Output the (X, Y) coordinate of the center of the cell containing the given text.  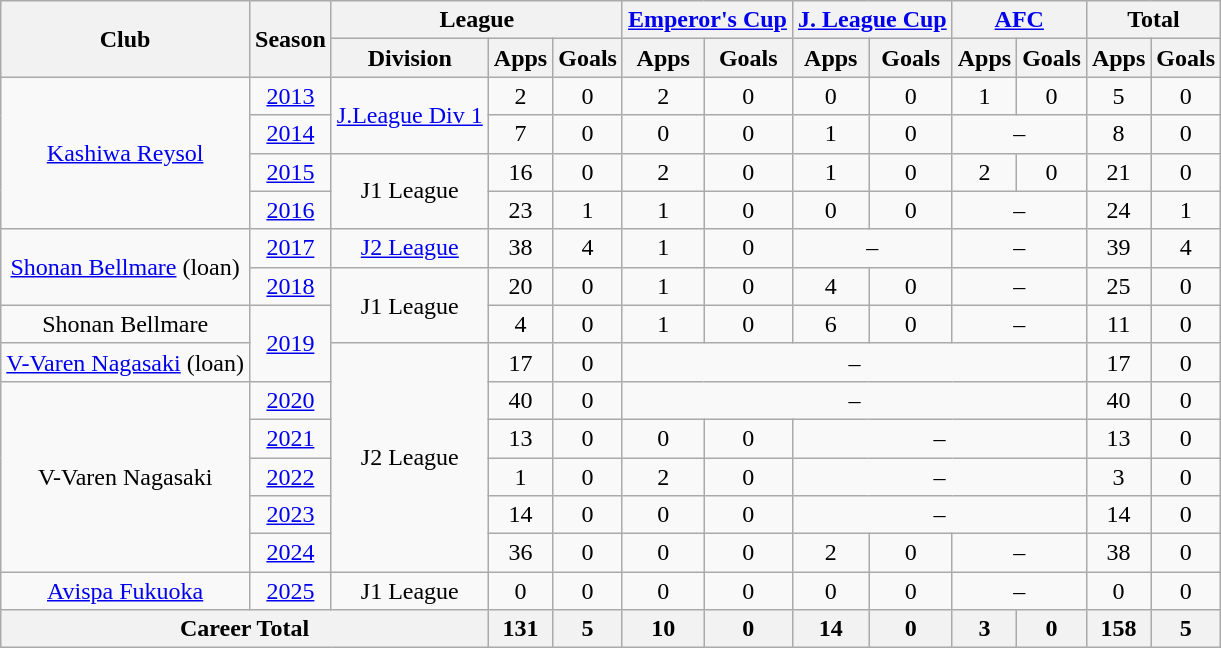
Shonan Bellmare (loan) (126, 267)
6 (830, 324)
Season (291, 39)
2017 (291, 248)
2016 (291, 210)
11 (1118, 324)
Shonan Bellmare (126, 324)
2021 (291, 438)
Kashiwa Reysol (126, 153)
2022 (291, 477)
AFC (1019, 20)
J. League Cup (872, 20)
21 (1118, 172)
Division (410, 58)
League (476, 20)
2014 (291, 134)
Total (1153, 20)
8 (1118, 134)
2025 (291, 591)
2024 (291, 553)
39 (1118, 248)
25 (1118, 286)
131 (520, 629)
V-Varen Nagasaki (loan) (126, 362)
2020 (291, 400)
24 (1118, 210)
2023 (291, 515)
23 (520, 210)
Club (126, 39)
158 (1118, 629)
2019 (291, 343)
7 (520, 134)
J.League Div 1 (410, 115)
10 (663, 629)
2015 (291, 172)
2013 (291, 96)
Career Total (245, 629)
16 (520, 172)
20 (520, 286)
2018 (291, 286)
36 (520, 553)
Avispa Fukuoka (126, 591)
V-Varen Nagasaki (126, 476)
Emperor's Cup (707, 20)
